Output the [x, y] coordinate of the center of the cell containing the given text.  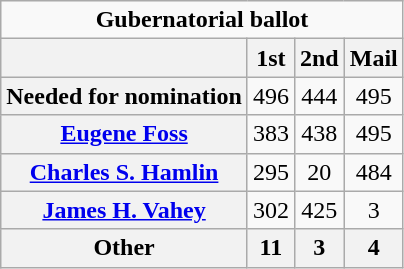
Other [124, 248]
425 [319, 210]
438 [319, 134]
295 [270, 172]
444 [319, 96]
302 [270, 210]
11 [270, 248]
James H. Vahey [124, 210]
1st [270, 58]
2nd [319, 58]
20 [319, 172]
Needed for nomination [124, 96]
496 [270, 96]
Eugene Foss [124, 134]
484 [374, 172]
4 [374, 248]
Mail [374, 58]
Gubernatorial ballot [202, 20]
Charles S. Hamlin [124, 172]
383 [270, 134]
